Determine the (X, Y) coordinate at the center of the cell enclosing the given text.  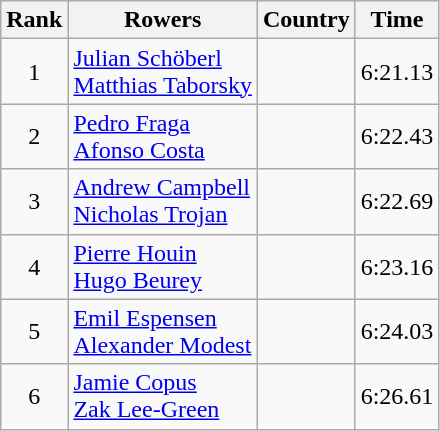
Country (306, 20)
Rank (34, 20)
4 (34, 266)
6:26.61 (397, 396)
6:22.69 (397, 202)
2 (34, 136)
5 (34, 332)
6 (34, 396)
Andrew CampbellNicholas Trojan (163, 202)
Pedro FragaAfonso Costa (163, 136)
1 (34, 72)
Julian SchöberlMatthias Taborsky (163, 72)
Emil EspensenAlexander Modest (163, 332)
Jamie CopusZak Lee-Green (163, 396)
Pierre HouinHugo Beurey (163, 266)
6:23.16 (397, 266)
Rowers (163, 20)
6:21.13 (397, 72)
6:24.03 (397, 332)
3 (34, 202)
6:22.43 (397, 136)
Time (397, 20)
